Find where the given text appears and provide that cell's center as (x, y) coordinate. 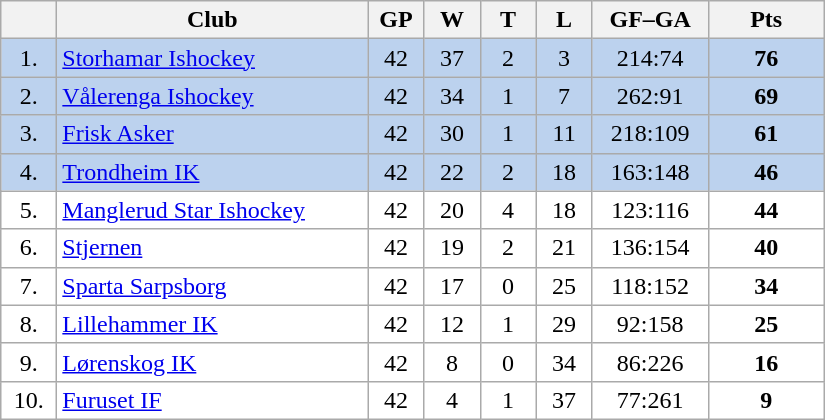
7 (564, 96)
76 (766, 58)
Stjernen (212, 248)
16 (766, 362)
3 (564, 58)
118:152 (650, 286)
12 (452, 324)
Storhamar Ishockey (212, 58)
9. (29, 362)
46 (766, 172)
21 (564, 248)
Frisk Asker (212, 134)
40 (766, 248)
11 (564, 134)
123:116 (650, 210)
17 (452, 286)
8 (452, 362)
5. (29, 210)
L (564, 20)
Sparta Sarpsborg (212, 286)
19 (452, 248)
20 (452, 210)
77:261 (650, 400)
61 (766, 134)
214:74 (650, 58)
GF–GA (650, 20)
Trondheim IK (212, 172)
GP (396, 20)
1. (29, 58)
2. (29, 96)
69 (766, 96)
3. (29, 134)
44 (766, 210)
8. (29, 324)
9 (766, 400)
T (508, 20)
Club (212, 20)
Lillehammer IK (212, 324)
218:109 (650, 134)
22 (452, 172)
Pts (766, 20)
10. (29, 400)
Vålerenga Ishockey (212, 96)
Manglerud Star Ishockey (212, 210)
29 (564, 324)
163:148 (650, 172)
86:226 (650, 362)
Furuset IF (212, 400)
92:158 (650, 324)
W (452, 20)
136:154 (650, 248)
Lørenskog IK (212, 362)
30 (452, 134)
4. (29, 172)
7. (29, 286)
6. (29, 248)
262:91 (650, 96)
